Detect which cell encompasses the target text, then output its (x, y) center coordinate. 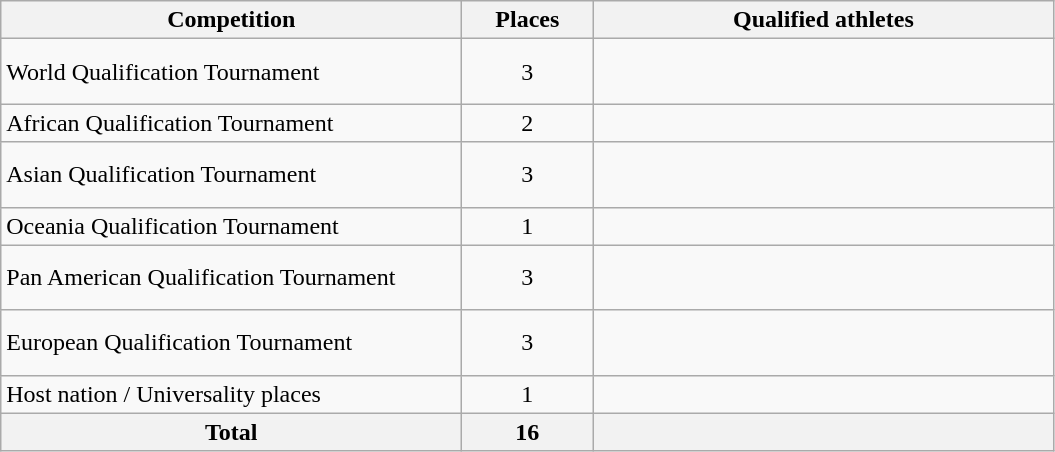
2 (528, 123)
Places (528, 20)
Pan American Qualification Tournament (232, 278)
16 (528, 432)
Oceania Qualification Tournament (232, 226)
World Qualification Tournament (232, 72)
Qualified athletes (824, 20)
Host nation / Universality places (232, 394)
African Qualification Tournament (232, 123)
Competition (232, 20)
Asian Qualification Tournament (232, 174)
European Qualification Tournament (232, 342)
Total (232, 432)
